Capture the cell that displays the provided text and extract its [X, Y] central coordinate. 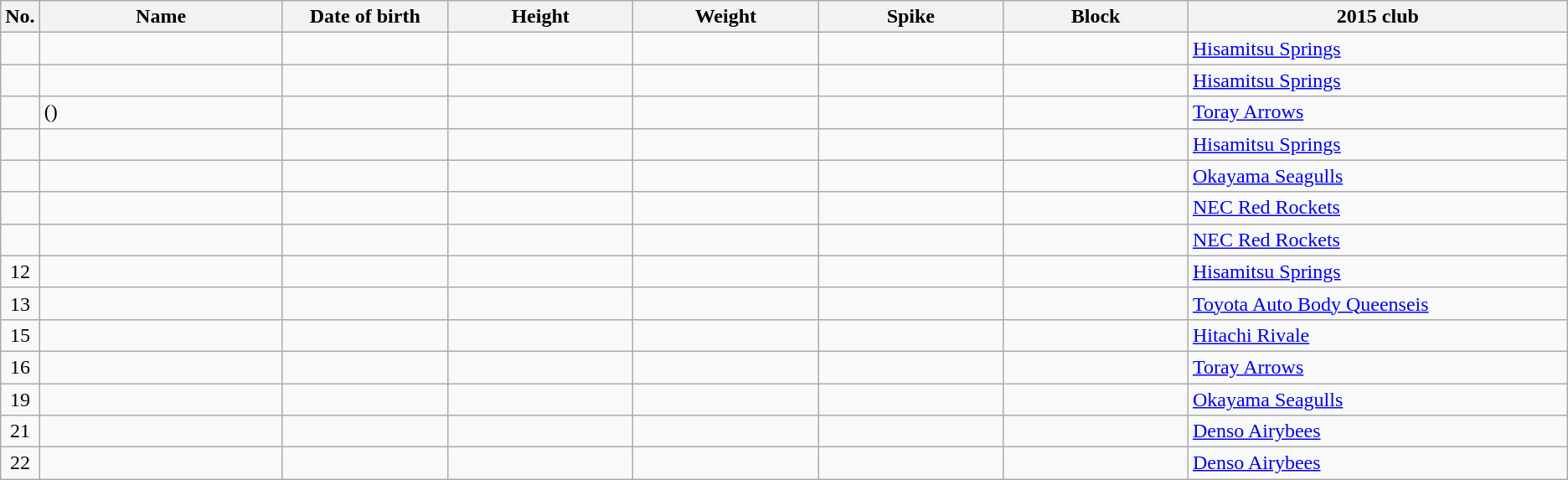
Height [539, 17]
Hitachi Rivale [1377, 335]
2015 club [1377, 17]
21 [20, 431]
Toyota Auto Body Queenseis [1377, 303]
13 [20, 303]
No. [20, 17]
Date of birth [365, 17]
Spike [911, 17]
() [161, 112]
Weight [725, 17]
12 [20, 271]
19 [20, 400]
Block [1096, 17]
16 [20, 367]
22 [20, 463]
15 [20, 335]
Name [161, 17]
